Provide the [x, y] coordinate of the cell's center where the given text is located.  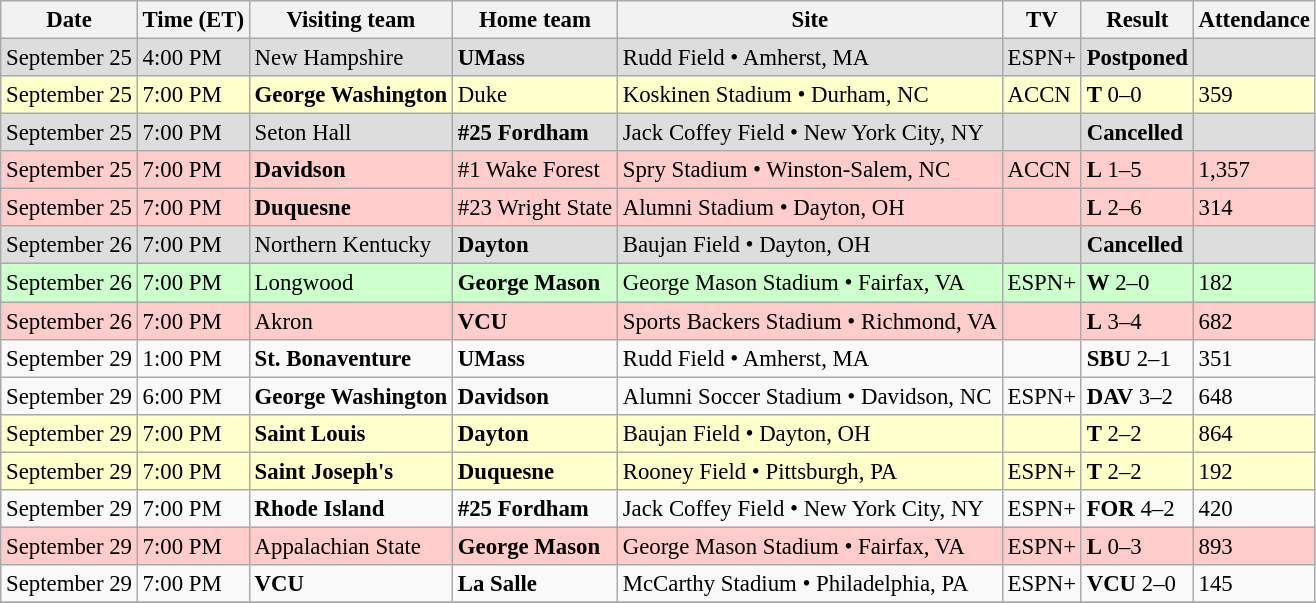
L 3–4 [1137, 321]
420 [1254, 509]
648 [1254, 396]
McCarthy Stadium • Philadelphia, PA [810, 584]
682 [1254, 321]
FOR 4–2 [1137, 509]
T 0–0 [1137, 95]
145 [1254, 584]
4:00 PM [193, 58]
Rooney Field • Pittsburgh, PA [810, 471]
Saint Louis [350, 433]
L 1–5 [1137, 170]
L 0–3 [1137, 546]
Postponed [1137, 58]
New Hampshire [350, 58]
1:00 PM [193, 358]
Koskinen Stadium • Durham, NC [810, 95]
Attendance [1254, 20]
893 [1254, 546]
Site [810, 20]
Result [1137, 20]
314 [1254, 208]
L 2–6 [1137, 208]
Longwood [350, 283]
Date [69, 20]
Visiting team [350, 20]
Akron [350, 321]
Appalachian State [350, 546]
Spry Stadium • Winston-Salem, NC [810, 170]
Rhode Island [350, 509]
La Salle [536, 584]
#23 Wright State [536, 208]
DAV 3–2 [1137, 396]
TV [1042, 20]
Time (ET) [193, 20]
Alumni Stadium • Dayton, OH [810, 208]
W 2–0 [1137, 283]
864 [1254, 433]
Home team [536, 20]
VCU 2–0 [1137, 584]
1,357 [1254, 170]
SBU 2–1 [1137, 358]
Alumni Soccer Stadium • Davidson, NC [810, 396]
#1 Wake Forest [536, 170]
192 [1254, 471]
Duke [536, 95]
182 [1254, 283]
Saint Joseph's [350, 471]
Sports Backers Stadium • Richmond, VA [810, 321]
351 [1254, 358]
359 [1254, 95]
Northern Kentucky [350, 245]
St. Bonaventure [350, 358]
Seton Hall [350, 133]
6:00 PM [193, 396]
